From the cell containing the given text, extract its center point as (X, Y) coordinate. 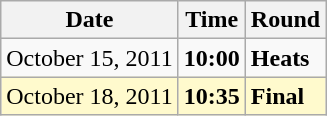
Date (90, 20)
10:00 (212, 58)
Round (285, 20)
Final (285, 96)
October 15, 2011 (90, 58)
Heats (285, 58)
Time (212, 20)
October 18, 2011 (90, 96)
10:35 (212, 96)
